Provide the (X, Y) coordinate of the cell's center where the given text is located.  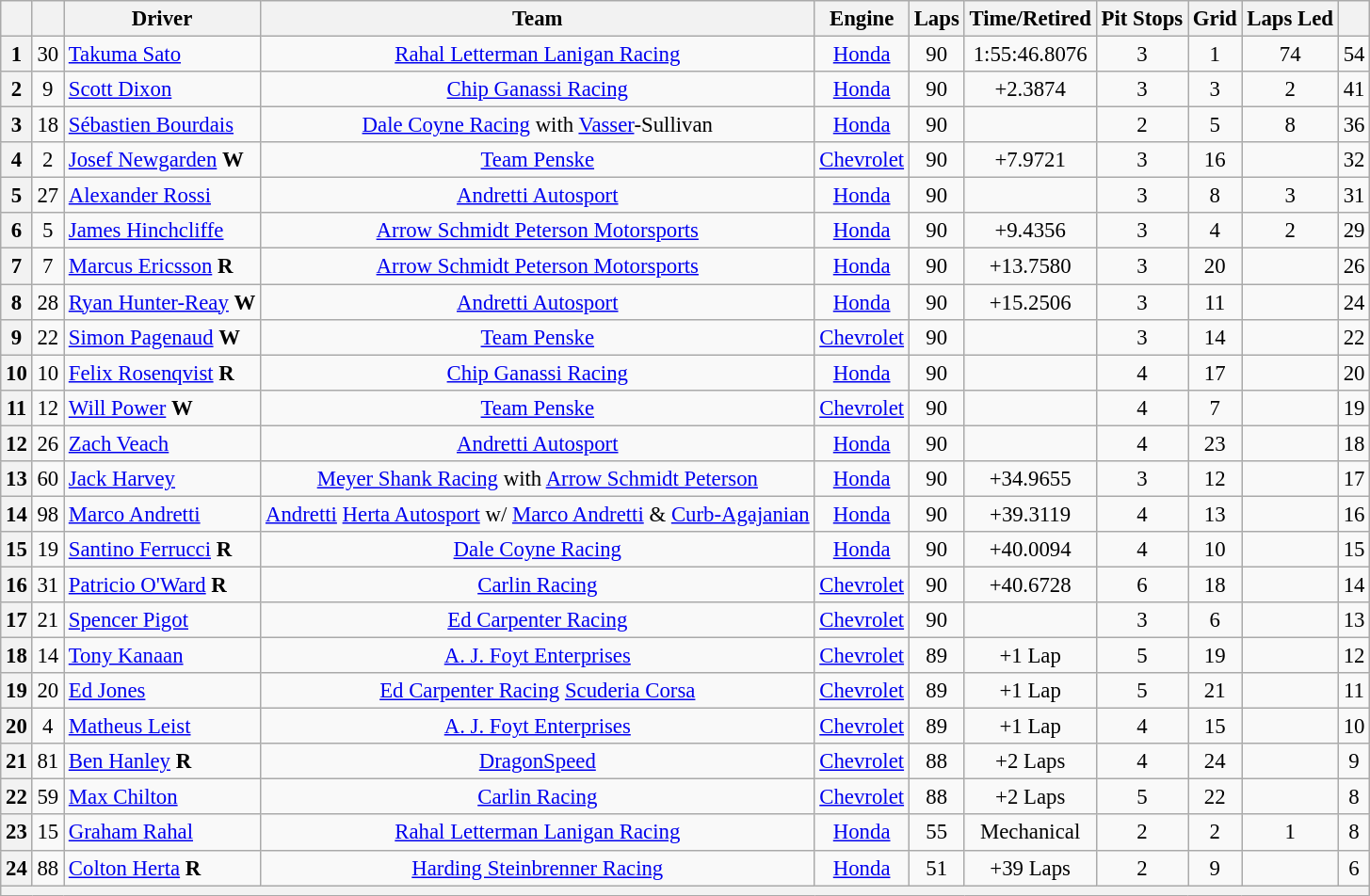
DragonSpeed (538, 761)
29 (1354, 231)
Scott Dixon (162, 89)
+39.3119 (1030, 514)
Ryan Hunter-Reay W (162, 302)
Time/Retired (1030, 19)
54 (1354, 55)
Zach Veach (162, 443)
Graham Rahal (162, 833)
+13.7580 (1030, 266)
41 (1354, 89)
Max Chilton (162, 797)
Ben Hanley R (162, 761)
Ed Jones (162, 691)
Driver (162, 19)
Dale Coyne Racing with Vasser-Sullivan (538, 125)
Team (538, 19)
+9.4356 (1030, 231)
74 (1290, 55)
Jack Harvey (162, 479)
Felix Rosenqvist R (162, 373)
Takuma Sato (162, 55)
Alexander Rossi (162, 196)
Harding Steinbrenner Racing (538, 868)
Engine (862, 19)
Josef Newgarden W (162, 160)
36 (1354, 125)
60 (47, 479)
28 (47, 302)
Sébastien Bourdais (162, 125)
27 (47, 196)
Colton Herta R (162, 868)
+40.6728 (1030, 584)
+40.0094 (1030, 550)
Spencer Pigot (162, 620)
59 (47, 797)
Meyer Shank Racing with Arrow Schmidt Peterson (538, 479)
+7.9721 (1030, 160)
Pit Stops (1141, 19)
Matheus Leist (162, 727)
Marco Andretti (162, 514)
Marcus Ericsson R (162, 266)
30 (47, 55)
Andretti Herta Autosport w/ Marco Andretti & Curb-Agajanian (538, 514)
+34.9655 (1030, 479)
98 (47, 514)
Laps Led (1290, 19)
+2.3874 (1030, 89)
James Hinchcliffe (162, 231)
51 (936, 868)
55 (936, 833)
Tony Kanaan (162, 656)
32 (1354, 160)
Santino Ferrucci R (162, 550)
Laps (936, 19)
+39 Laps (1030, 868)
Grid (1215, 19)
Ed Carpenter Racing Scuderia Corsa (538, 691)
Simon Pagenaud W (162, 337)
Mechanical (1030, 833)
Patricio O'Ward R (162, 584)
Will Power W (162, 408)
1:55:46.8076 (1030, 55)
81 (47, 761)
Dale Coyne Racing (538, 550)
+15.2506 (1030, 302)
Ed Carpenter Racing (538, 620)
